Determine the (x, y) coordinate at the center of the cell enclosing the given text.  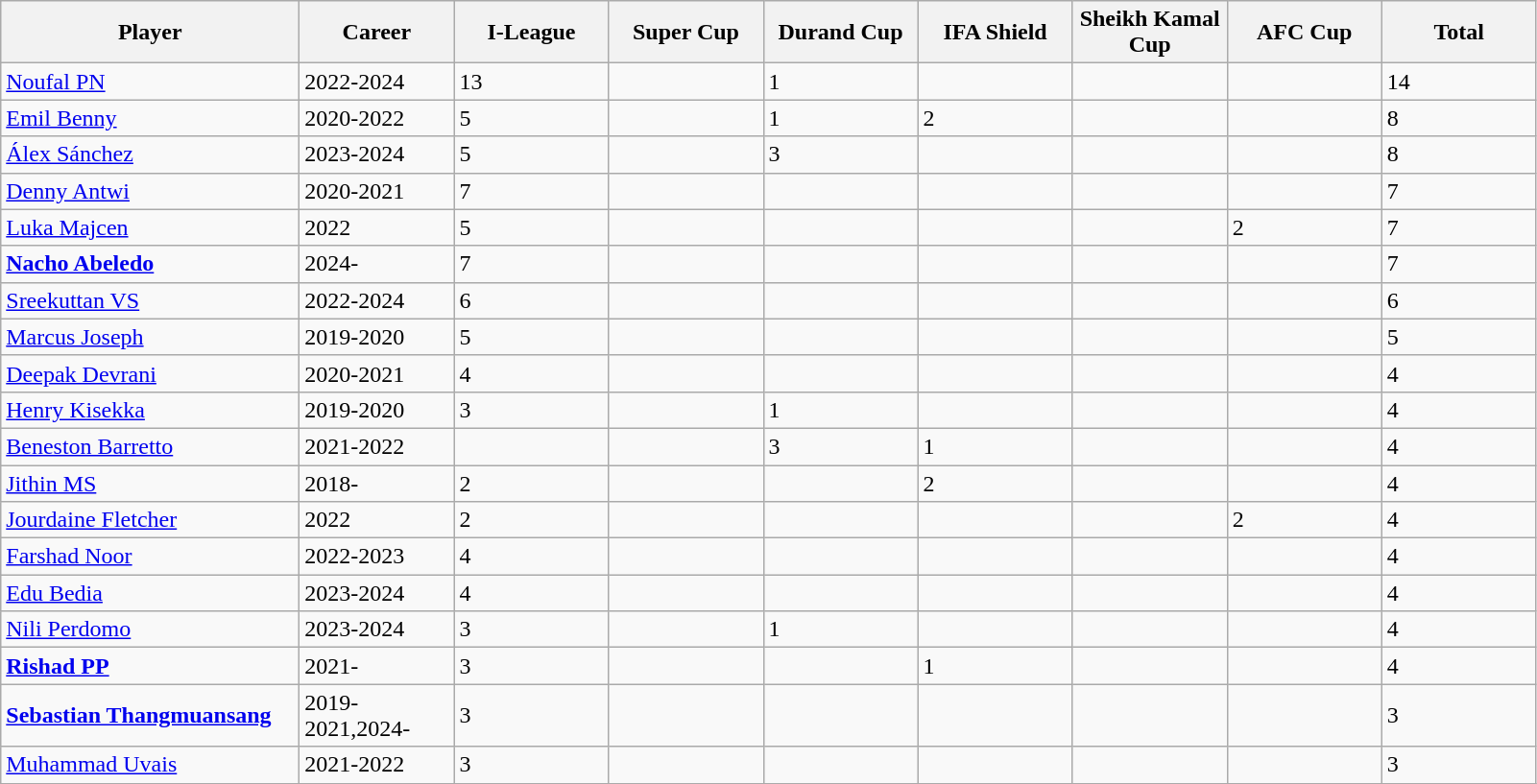
Player (150, 33)
Álex Sánchez (150, 154)
2022-2023 (376, 557)
2020-2022 (376, 118)
Sheikh Kamal Cup (1150, 33)
Marcus Joseph (150, 337)
14 (1459, 82)
2021- (376, 666)
2019-2021,2024- (376, 716)
Deepak Devrani (150, 373)
Career (376, 33)
Sebastian Thangmuansang (150, 716)
Emil Benny (150, 118)
13 (532, 82)
Jourdaine Fletcher (150, 520)
I-League (532, 33)
Muhammad Uvais (150, 765)
Jithin MS (150, 483)
Beneston Barretto (150, 446)
Rishad PP (150, 666)
Edu Bedia (150, 593)
Super Cup (685, 33)
Nacho Abeledo (150, 264)
Total (1459, 33)
2018- (376, 483)
Nili Perdomo (150, 630)
Denny Antwi (150, 191)
Farshad Noor (150, 557)
Sreekuttan VS (150, 300)
Henry Kisekka (150, 410)
Luka Majcen (150, 227)
2024- (376, 264)
Noufal PN (150, 82)
Durand Cup (841, 33)
IFA Shield (995, 33)
AFC Cup (1304, 33)
